Provide the [x, y] coordinate of the cell's center where the given text is located.  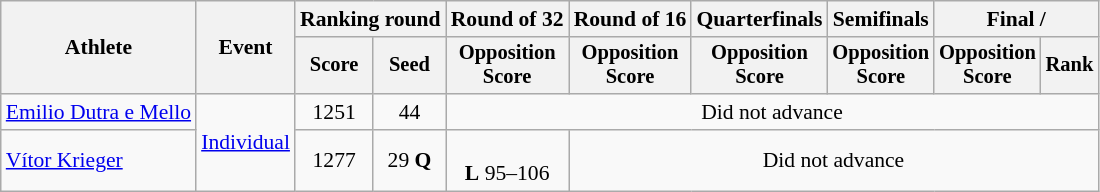
L 95–106 [508, 160]
Round of 16 [630, 19]
Seed [409, 66]
Vítor Krieger [98, 160]
1251 [334, 112]
1277 [334, 160]
Score [334, 66]
Quarterfinals [759, 19]
Rank [1070, 66]
Round of 32 [508, 19]
Final / [1016, 19]
Emilio Dutra e Mello [98, 112]
Event [246, 48]
Athlete [98, 48]
Semifinals [882, 19]
Individual [246, 142]
29 Q [409, 160]
Ranking round [370, 19]
44 [409, 112]
